From the cell containing the given text, extract its center point as (X, Y) coordinate. 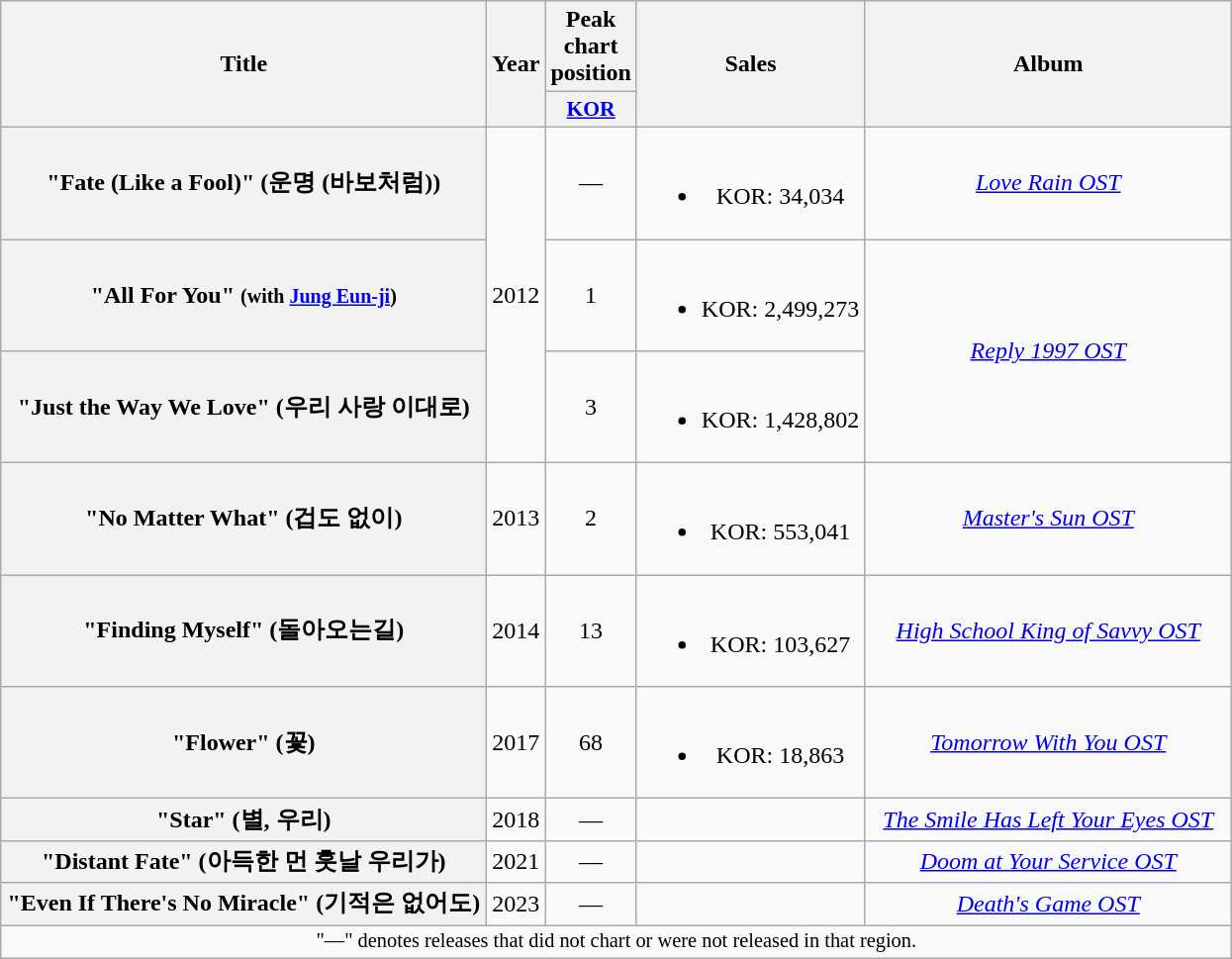
2 (591, 519)
KOR: 553,041 (750, 519)
2018 (517, 819)
"Distant Fate" (아득한 먼 훗날 우리가) (243, 861)
Album (1049, 64)
Doom at Your Service OST (1049, 861)
"No Matter What" (겁도 없이) (243, 519)
2014 (517, 631)
"Flower" (꽃) (243, 742)
2013 (517, 519)
1 (591, 295)
"Just the Way We Love" (우리 사랑 이대로) (243, 408)
2017 (517, 742)
Death's Game OST (1049, 905)
"—" denotes releases that did not chart or were not released in that region. (616, 941)
Master's Sun OST (1049, 519)
Tomorrow With You OST (1049, 742)
"All For You" (with Jung Eun-ji) (243, 295)
Title (243, 64)
13 (591, 631)
The Smile Has Left Your Eyes OST (1049, 819)
KOR: 103,627 (750, 631)
Year (517, 64)
Peak chart position (591, 47)
High School King of Savvy OST (1049, 631)
Love Rain OST (1049, 182)
"Star" (별, 우리) (243, 819)
KOR (591, 110)
KOR: 1,428,802 (750, 408)
"Fate (Like a Fool)" (운명 (바보처럼)) (243, 182)
KOR: 2,499,273 (750, 295)
2023 (517, 905)
2012 (517, 295)
KOR: 34,034 (750, 182)
2021 (517, 861)
"Finding Myself" (돌아오는길) (243, 631)
68 (591, 742)
KOR: 18,863 (750, 742)
Sales (750, 64)
Reply 1997 OST (1049, 351)
3 (591, 408)
"Even If There's No Miracle" (기적은 없어도) (243, 905)
